Output the (x, y) coordinate of the center of the cell containing the given text.  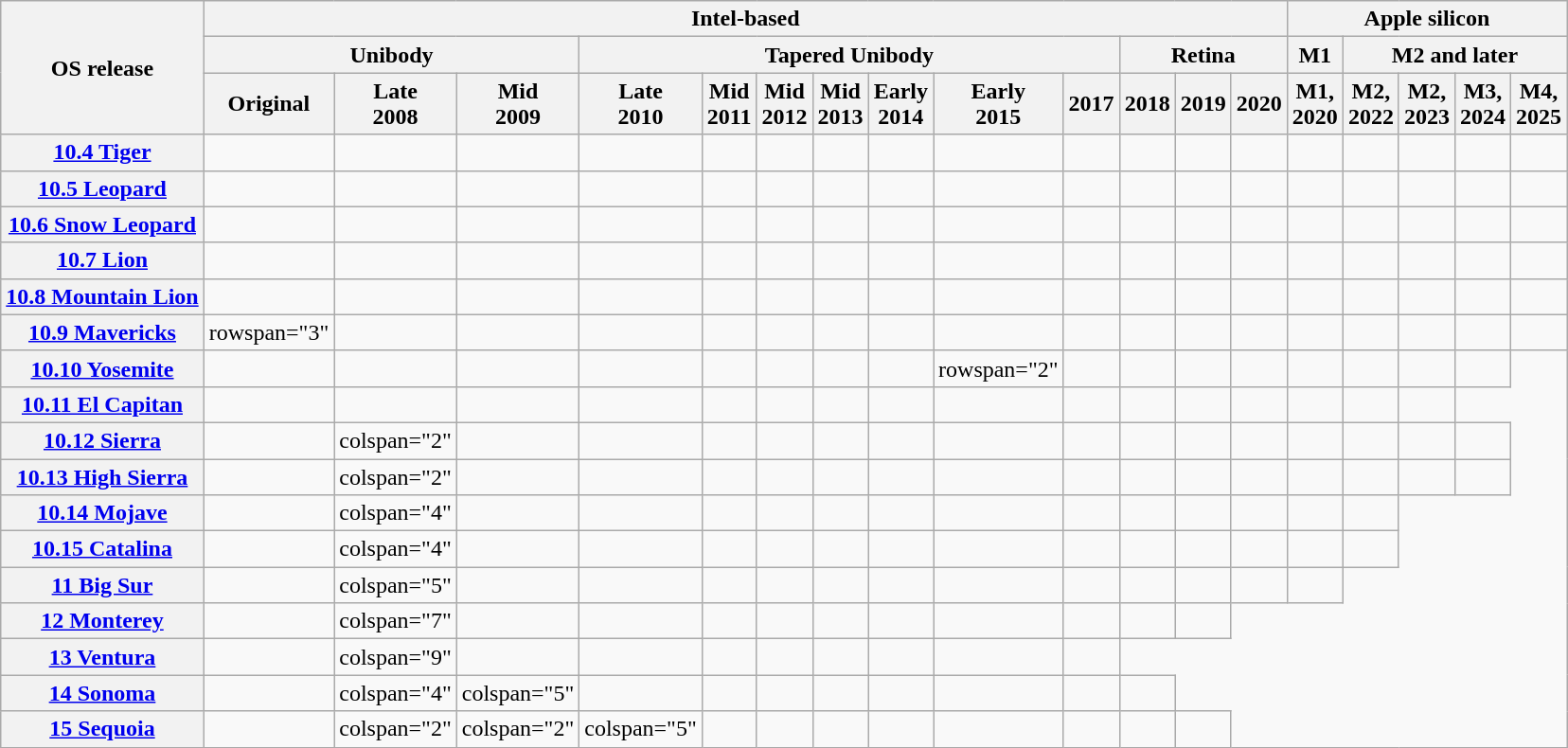
M4,2025 (1540, 104)
2017 (1091, 104)
Tapered Unibody (849, 55)
colspan="7" (396, 621)
10.11 El Capitan (102, 404)
10.5 Leopard (102, 188)
15 Sequoia (102, 729)
Original (269, 104)
10.10 Yosemite (102, 368)
M1 (1314, 55)
10.12 Sierra (102, 440)
Mid2009 (518, 104)
10.7 Lion (102, 260)
Late2010 (641, 104)
10.15 Catalina (102, 549)
10.4 Tiger (102, 152)
Early2014 (900, 104)
11 Big Sur (102, 585)
OS release (102, 68)
M1,2020 (1314, 104)
Late2008 (396, 104)
Unibody (392, 55)
10.6 Snow Leopard (102, 224)
13 Ventura (102, 657)
10.14 Mojave (102, 513)
2018 (1148, 104)
Apple silicon (1426, 19)
10.9 Mavericks (102, 332)
Mid2013 (841, 104)
M2,2023 (1426, 104)
Intel-based (745, 19)
10.13 High Sierra (102, 476)
Retina (1203, 55)
rowspan="3" (269, 332)
2020 (1259, 104)
M2,2022 (1371, 104)
10.8 Mountain Lion (102, 296)
Mid2012 (784, 104)
2019 (1203, 104)
rowspan="2" (999, 368)
M3,2024 (1483, 104)
12 Monterey (102, 621)
14 Sonoma (102, 693)
M2 and later (1454, 55)
Early2015 (999, 104)
Mid2011 (729, 104)
colspan="9" (396, 657)
